From the cell containing the given text, extract its center point as (x, y) coordinate. 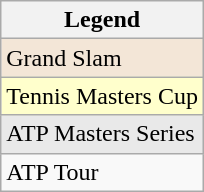
ATP Masters Series (102, 134)
Tennis Masters Cup (102, 96)
ATP Tour (102, 172)
Grand Slam (102, 58)
Legend (102, 20)
